Search for the cell housing the specified text and yield its (X, Y) center coordinate. 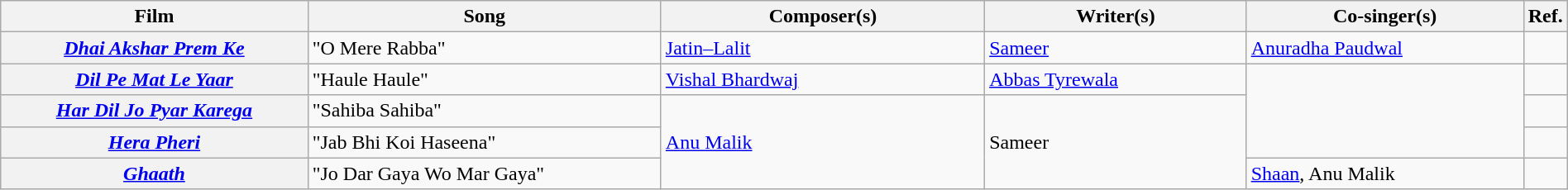
Abbas Tyrewala (1116, 79)
Dil Pe Mat Le Yaar (154, 79)
Ghaath (154, 173)
"Jo Dar Gaya Wo Mar Gaya" (485, 173)
Har Dil Jo Pyar Karega (154, 111)
"Sahiba Sahiba" (485, 111)
Anu Malik (822, 142)
Writer(s) (1116, 17)
Co-singer(s) (1384, 17)
Ref. (1545, 17)
Vishal Bhardwaj (822, 79)
"O Mere Rabba" (485, 48)
Anuradha Paudwal (1384, 48)
Composer(s) (822, 17)
"Haule Haule" (485, 79)
Jatin–Lalit (822, 48)
Dhai Akshar Prem Ke (154, 48)
Film (154, 17)
"Jab Bhi Koi Haseena" (485, 142)
Hera Pheri (154, 142)
Shaan, Anu Malik (1384, 173)
Song (485, 17)
